For the text-containing cell, return its midpoint in [X, Y] coordinate format. 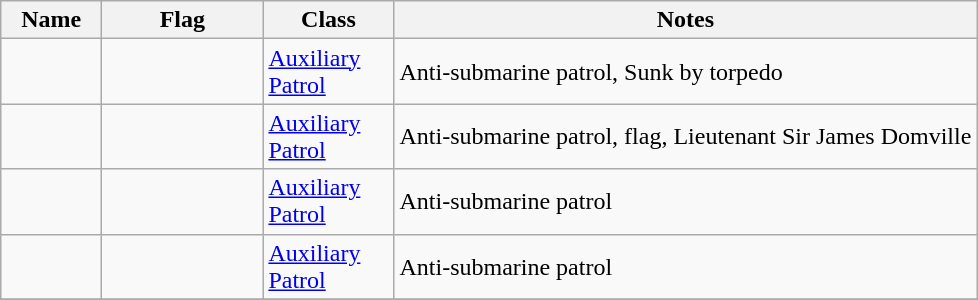
Notes [686, 20]
Anti-submarine patrol, Sunk by torpedo [686, 72]
Anti-submarine patrol, flag, Lieutenant Sir James Domville [686, 136]
Flag [182, 20]
Name [52, 20]
Class [328, 20]
